Locate the cell with the specified text and output its (x, y) center coordinate. 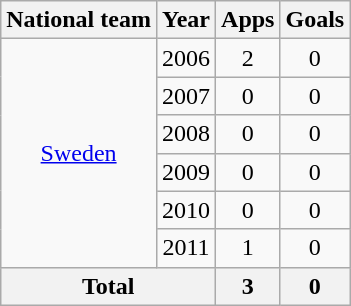
Goals (315, 20)
1 (248, 248)
National team (79, 20)
Apps (248, 20)
Sweden (79, 153)
Year (186, 20)
Total (108, 286)
2009 (186, 172)
2 (248, 58)
2007 (186, 96)
3 (248, 286)
2006 (186, 58)
2008 (186, 134)
2011 (186, 248)
2010 (186, 210)
